Extract the [X, Y] coordinate from the center of the cell holding the provided text.  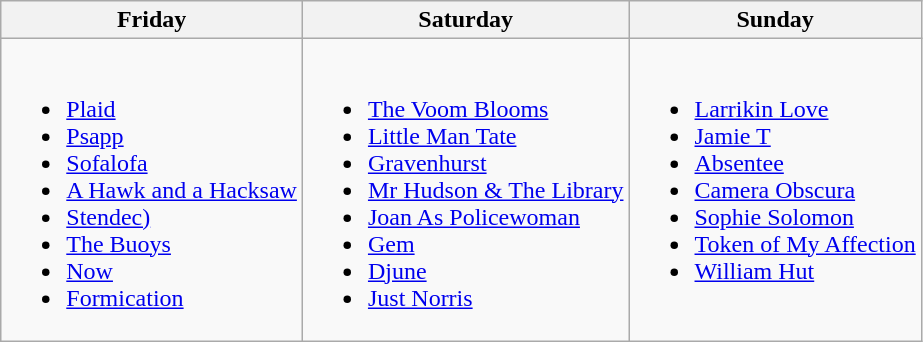
PlaidPsappSofalofaA Hawk and a HacksawStendec)The BuoysNowFormication [152, 190]
Friday [152, 20]
Saturday [466, 20]
Larrikin LoveJamie TAbsenteeCamera ObscuraSophie SolomonToken of My AffectionWilliam Hut [775, 190]
Sunday [775, 20]
The Voom BloomsLittle Man TateGravenhurstMr Hudson & The LibraryJoan As PolicewomanGemDjuneJust Norris [466, 190]
